Pinpoint the cell where the given text exists, returning its [X, Y] midpoint coordinate. 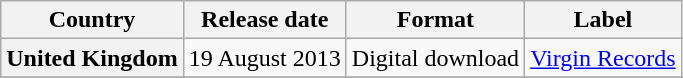
19 August 2013 [264, 58]
Virgin Records [603, 58]
United Kingdom [92, 58]
Label [603, 20]
Format [435, 20]
Digital download [435, 58]
Country [92, 20]
Release date [264, 20]
